Extract the [X, Y] coordinate from the center of the cell holding the provided text.  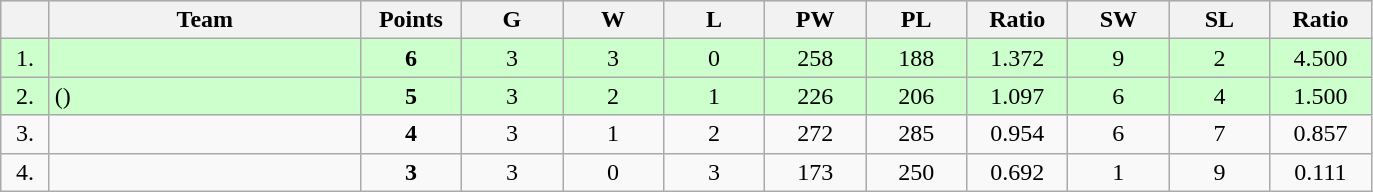
4. [26, 172]
206 [916, 96]
0.111 [1320, 172]
0.954 [1018, 134]
PW [816, 20]
188 [916, 58]
Points [410, 20]
285 [916, 134]
Team [204, 20]
1.500 [1320, 96]
2. [26, 96]
7 [1220, 134]
PL [916, 20]
W [612, 20]
() [204, 96]
5 [410, 96]
1.372 [1018, 58]
250 [916, 172]
0.692 [1018, 172]
173 [816, 172]
0.857 [1320, 134]
1.097 [1018, 96]
226 [816, 96]
SL [1220, 20]
1. [26, 58]
272 [816, 134]
G [512, 20]
L [714, 20]
3. [26, 134]
258 [816, 58]
4.500 [1320, 58]
SW [1118, 20]
